Capture the cell that displays the provided text and extract its (x, y) central coordinate. 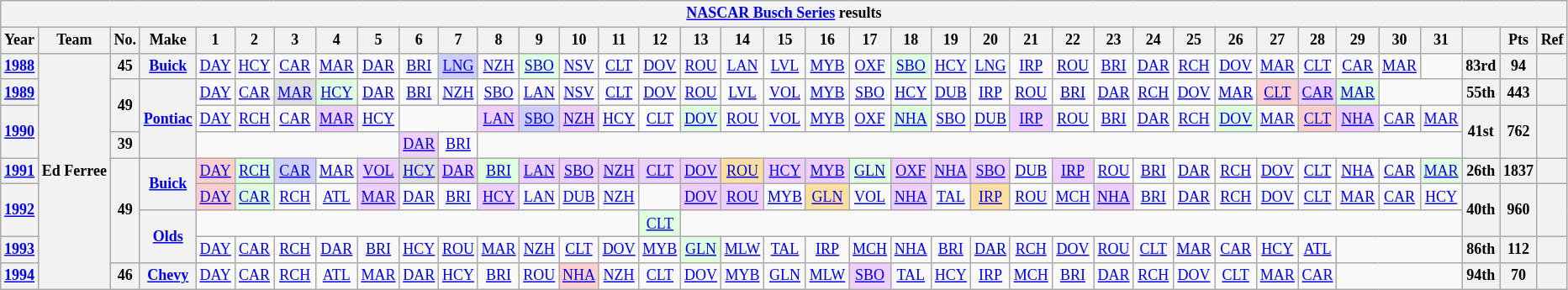
17 (870, 40)
22 (1073, 40)
Ed Ferree (74, 171)
23 (1114, 40)
41st (1481, 131)
1 (215, 40)
4 (336, 40)
28 (1317, 40)
Year (20, 40)
Pts (1518, 40)
15 (785, 40)
Olds (168, 236)
16 (827, 40)
20 (990, 40)
26 (1236, 40)
Chevy (168, 276)
Pontiac (168, 119)
960 (1518, 210)
5 (378, 40)
19 (951, 40)
3 (295, 40)
1993 (20, 249)
1991 (20, 171)
70 (1518, 276)
NASCAR Busch Series results (784, 13)
26th (1481, 171)
Make (168, 40)
40th (1481, 210)
8 (499, 40)
Team (74, 40)
29 (1358, 40)
6 (419, 40)
Ref (1552, 40)
12 (660, 40)
27 (1277, 40)
10 (579, 40)
1990 (20, 131)
24 (1154, 40)
9 (540, 40)
1988 (20, 66)
31 (1441, 40)
21 (1031, 40)
11 (619, 40)
112 (1518, 249)
18 (911, 40)
55th (1481, 92)
25 (1194, 40)
7 (459, 40)
94 (1518, 66)
45 (124, 66)
1989 (20, 92)
13 (701, 40)
46 (124, 276)
14 (742, 40)
762 (1518, 131)
1994 (20, 276)
2 (254, 40)
1992 (20, 210)
86th (1481, 249)
83rd (1481, 66)
1837 (1518, 171)
443 (1518, 92)
94th (1481, 276)
39 (124, 145)
30 (1400, 40)
No. (124, 40)
